Capture the cell that displays the provided text and extract its (x, y) central coordinate. 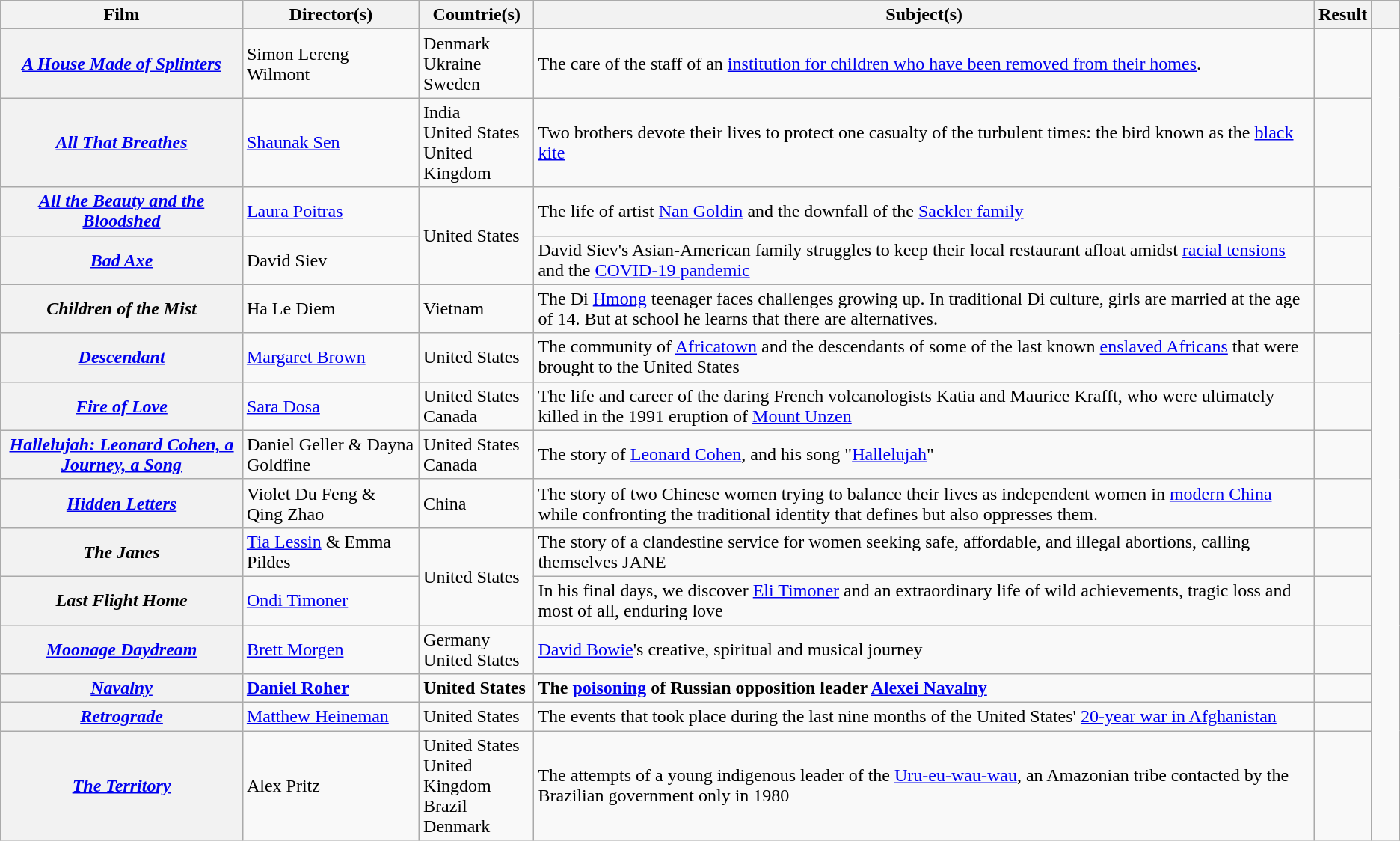
Violet Du Feng & Qing Zhao (331, 503)
Alex Pritz (331, 786)
Countrie(s) (477, 15)
Fire of Love (122, 406)
Children of the Mist (122, 308)
IndiaUnited StatesUnited Kingdom (477, 142)
Sara Dosa (331, 406)
Matthew Heineman (331, 717)
In his final days, we discover Eli Timoner and an extraordinary life of wild achievements, tragic loss and most of all, enduring love (924, 600)
Navalny (122, 688)
Daniel Roher (331, 688)
Hallelujah: Leonard Cohen, a Journey, a Song (122, 455)
Bad Axe (122, 260)
The Janes (122, 552)
Daniel Geller & Dayna Goldfine (331, 455)
Shaunak Sen (331, 142)
Last Flight Home (122, 600)
Vietnam (477, 308)
United StatesUnited KingdomBrazilDenmark (477, 786)
Subject(s) (924, 15)
Moonage Daydream (122, 649)
The life of artist Nan Goldin and the downfall of the Sackler family (924, 211)
The Territory (122, 786)
China (477, 503)
The poisoning of Russian opposition leader Alexei Navalny (924, 688)
David Siev's Asian-American family struggles to keep their local restaurant afloat amidst racial tensions and the COVID-19 pandemic (924, 260)
Ondi Timoner (331, 600)
Retrograde (122, 717)
The community of Africatown and the descendants of some of the last known enslaved Africans that were brought to the United States (924, 358)
Hidden Letters (122, 503)
Margaret Brown (331, 358)
Descendant (122, 358)
Film (122, 15)
GermanyUnited States (477, 649)
All the Beauty and the Bloodshed (122, 211)
Brett Morgen (331, 649)
Simon Lereng Wilmont (331, 64)
The story of a clandestine service for women seeking safe, affordable, and illegal abortions, calling themselves JANE (924, 552)
David Bowie's creative, spiritual and musical journey (924, 649)
DenmarkUkraineSweden (477, 64)
The care of the staff of an institution for children who have been removed from their homes. (924, 64)
David Siev (331, 260)
The events that took place during the last nine months of the United States' 20-year war in Afghanistan (924, 717)
Ha Le Diem (331, 308)
The story of Leonard Cohen, and his song "Hallelujah" (924, 455)
Director(s) (331, 15)
Two brothers devote their lives to protect one casualty of the turbulent times: the bird known as the black kite (924, 142)
The attempts of a young indigenous leader of the Uru-eu-wau-wau, an Amazonian tribe contacted by the Brazilian government only in 1980 (924, 786)
The life and career of the daring French volcanologists Katia and Maurice Krafft, who were ultimately killed in the 1991 eruption of Mount Unzen (924, 406)
Laura Poitras (331, 211)
Tia Lessin & Emma Pildes (331, 552)
A House Made of Splinters (122, 64)
Result (1342, 15)
All That Breathes (122, 142)
